Locate the cell with the specified text and output its (x, y) center coordinate. 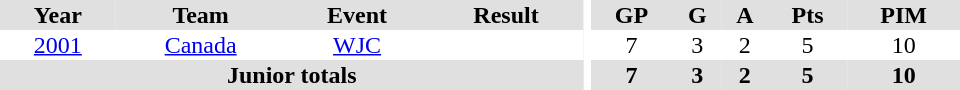
GP (631, 15)
Pts (808, 15)
PIM (904, 15)
Year (58, 15)
Team (201, 15)
G (698, 15)
Result (506, 15)
Event (358, 15)
2001 (58, 45)
Junior totals (292, 75)
Canada (201, 45)
WJC (358, 45)
A (745, 15)
